Return the (X, Y) coordinate for the center point of the cell that contains the specified text.  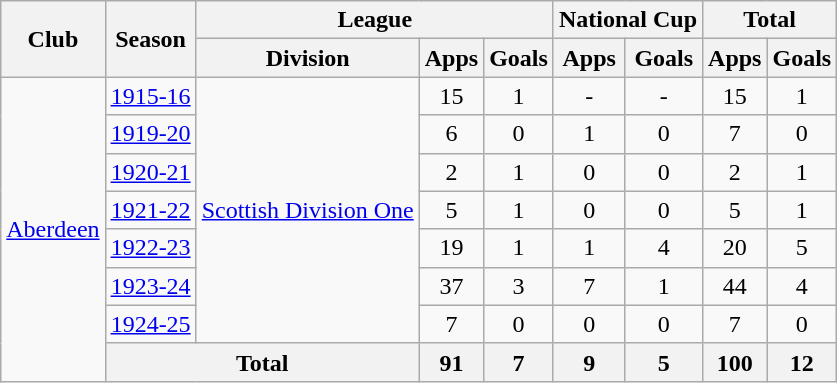
44 (735, 286)
1919-20 (150, 134)
National Cup (628, 20)
20 (735, 248)
6 (451, 134)
12 (802, 362)
1922-23 (150, 248)
Club (53, 39)
19 (451, 248)
Division (308, 58)
100 (735, 362)
91 (451, 362)
3 (519, 286)
1924-25 (150, 324)
Season (150, 39)
1923-24 (150, 286)
Scottish Division One (308, 210)
1921-22 (150, 210)
Aberdeen (53, 229)
1915-16 (150, 96)
9 (589, 362)
37 (451, 286)
1920-21 (150, 172)
League (374, 20)
